For the text-containing cell, return its midpoint in [X, Y] coordinate format. 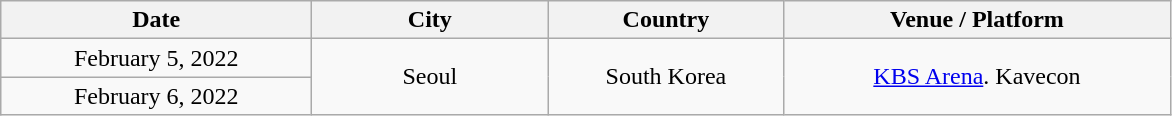
Seoul [430, 77]
KBS Arena. Kavecon [977, 77]
Venue / Platform [977, 20]
Country [666, 20]
February 5, 2022 [156, 58]
Date [156, 20]
South Korea [666, 77]
February 6, 2022 [156, 96]
City [430, 20]
